Output the [x, y] coordinate of the center of the cell containing the given text.  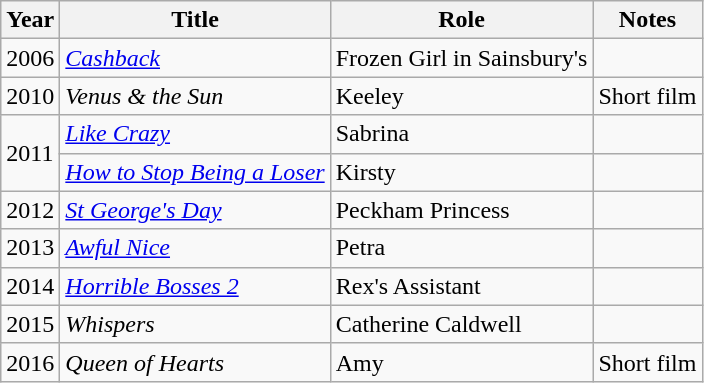
Cashback [195, 58]
Peckham Princess [462, 210]
Whispers [195, 324]
How to Stop Being a Loser [195, 172]
2013 [30, 248]
Role [462, 20]
Venus & the Sun [195, 96]
Amy [462, 362]
2016 [30, 362]
Kirsty [462, 172]
2012 [30, 210]
2015 [30, 324]
Frozen Girl in Sainsbury's [462, 58]
Keeley [462, 96]
Notes [648, 20]
Petra [462, 248]
Title [195, 20]
Catherine Caldwell [462, 324]
2006 [30, 58]
Horrible Bosses 2 [195, 286]
Awful Nice [195, 248]
Rex's Assistant [462, 286]
Sabrina [462, 134]
Like Crazy [195, 134]
2010 [30, 96]
Queen of Hearts [195, 362]
Year [30, 20]
St George's Day [195, 210]
2011 [30, 153]
2014 [30, 286]
